Return [x, y] of the center of cell containing provided text 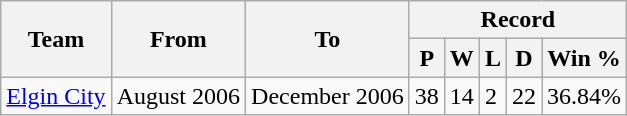
P [426, 58]
Record [518, 20]
L [492, 58]
2 [492, 96]
To [328, 39]
14 [462, 96]
Team [56, 39]
38 [426, 96]
Elgin City [56, 96]
36.84% [584, 96]
Win % [584, 58]
August 2006 [178, 96]
From [178, 39]
22 [524, 96]
December 2006 [328, 96]
D [524, 58]
W [462, 58]
